Identify which cell holds the provided text, then report its [X, Y] central coordinate. 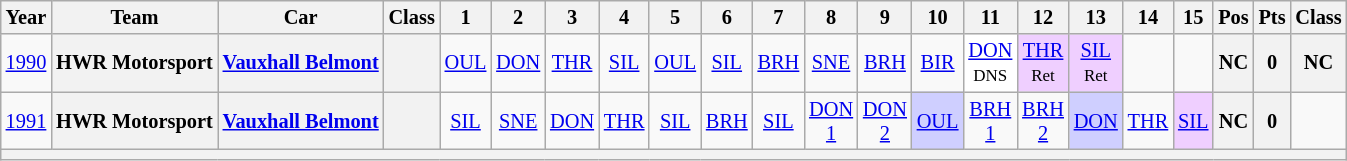
11 [990, 17]
13 [1096, 17]
4 [624, 17]
1990 [26, 63]
BRH2 [1043, 121]
7 [779, 17]
Car [301, 17]
1 [466, 17]
8 [831, 17]
6 [727, 17]
DON1 [831, 121]
Pts [1272, 17]
DONDNS [990, 63]
BRH1 [990, 121]
9 [885, 17]
DON2 [885, 121]
3 [572, 17]
THRRet [1043, 63]
BIR [938, 63]
10 [938, 17]
14 [1148, 17]
SILRet [1096, 63]
1991 [26, 121]
12 [1043, 17]
Team [134, 17]
5 [675, 17]
Year [26, 17]
2 [518, 17]
Pos [1233, 17]
15 [1193, 17]
